Provide the [X, Y] coordinate of the cell's center where the given text is located.  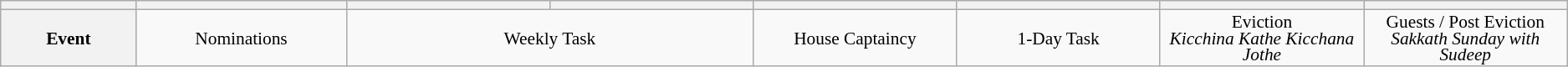
Eviction Kicchina Kathe Kicchana Jothe [1261, 39]
Nominations [241, 39]
Guests / Post Eviction Sakkath Sunday with Sudeep [1465, 39]
1-Day Task [1059, 39]
Event [69, 39]
House Captaincy [855, 39]
Weekly Task [550, 39]
